Search for the cell housing the specified text and yield its [X, Y] center coordinate. 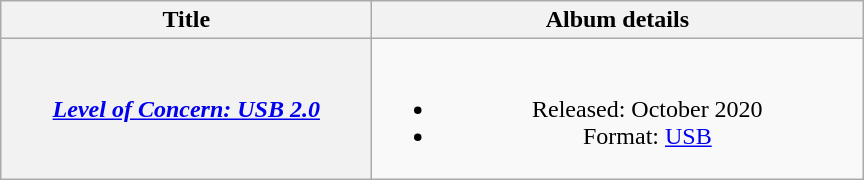
Album details [618, 20]
Level of Concern: USB 2.0 [186, 109]
Title [186, 20]
Released: October 2020Format: USB [618, 109]
